Return the (X, Y) coordinate for the center point of the cell that contains the specified text.  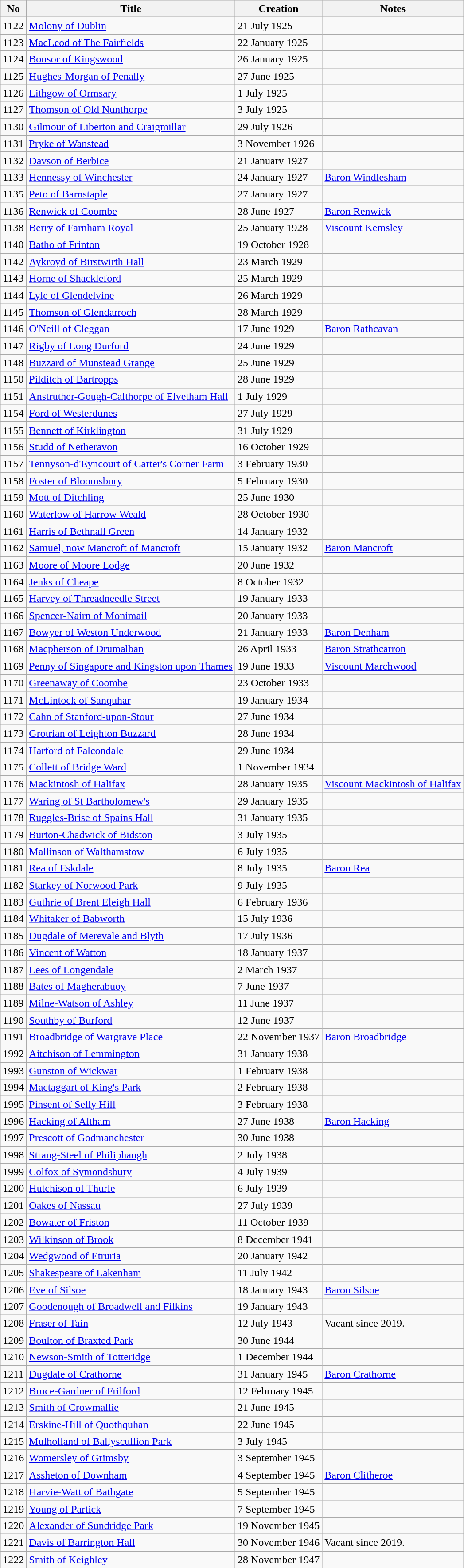
1124 (13, 59)
25 January 1928 (278, 228)
1208 (13, 1324)
1144 (13, 295)
Harford of Falcondale (131, 751)
21 January 1933 (278, 632)
1177 (13, 801)
Starkey of Norwood Park (131, 885)
28 November 1947 (278, 1559)
Creation (278, 9)
1182 (13, 885)
7 June 1937 (278, 986)
31 July 1929 (278, 430)
19 October 1928 (278, 245)
Guthrie of Brent Eleigh Hall (131, 902)
1186 (13, 952)
17 June 1929 (278, 329)
Baron Hacking (393, 1121)
Jenks of Cheape (131, 582)
1214 (13, 1425)
8 December 1941 (278, 1239)
Gunston of Wickwar (131, 1071)
Tennyson-d'Eyncourt of Carter's Corner Farm (131, 464)
Broadbridge of Wargrave Place (131, 1037)
17 July 1936 (278, 936)
1997 (13, 1138)
Hennessy of Winchester (131, 177)
1154 (13, 413)
1162 (13, 548)
3 July 1945 (278, 1441)
25 June 1930 (278, 498)
1206 (13, 1290)
1181 (13, 868)
Rigby of Long Durford (131, 346)
1170 (13, 683)
Boulton of Braxted Park (131, 1340)
1201 (13, 1205)
12 June 1937 (278, 1020)
Molony of Dublin (131, 26)
25 June 1929 (278, 363)
1155 (13, 430)
27 July 1929 (278, 413)
Ruggles-Brise of Spains Hall (131, 818)
1 November 1934 (278, 767)
15 July 1936 (278, 919)
Pilditch of Bartropps (131, 379)
Peto of Barnstaple (131, 194)
Hutchison of Thurle (131, 1189)
1132 (13, 160)
Dugdale of Merevale and Blyth (131, 936)
Mactaggart of King's Park (131, 1088)
1127 (13, 110)
19 November 1945 (278, 1525)
Bowater of Friston (131, 1222)
1207 (13, 1307)
Penny of Singapore and Kingston upon Thames (131, 666)
Greenaway of Coombe (131, 683)
Buzzard of Munstead Grange (131, 363)
Prescott of Godmanchester (131, 1138)
6 July 1935 (278, 852)
Aitchison of Lemmington (131, 1054)
1992 (13, 1054)
Renwick of Coombe (131, 211)
1164 (13, 582)
Bonsor of Kingswood (131, 59)
3 November 1926 (278, 143)
21 July 1925 (278, 26)
Waring of St Bartholomew's (131, 801)
12 July 1943 (278, 1324)
Dugdale of Crathorne (131, 1374)
4 September 1945 (278, 1475)
1169 (13, 666)
1140 (13, 245)
Lyle of Glendelvine (131, 295)
Baron Silsoe (393, 1290)
Batho of Frinton (131, 245)
Davson of Berbice (131, 160)
Mulholland of Ballyscullion Park (131, 1441)
Whitaker of Babworth (131, 919)
1159 (13, 498)
Erskine-Hill of Quothquhan (131, 1425)
Harris of Bethnall Green (131, 531)
2 March 1937 (278, 969)
8 October 1932 (278, 582)
19 January 1943 (278, 1307)
1143 (13, 279)
6 February 1936 (278, 902)
O'Neill of Cleggan (131, 329)
1145 (13, 312)
30 June 1938 (278, 1138)
1221 (13, 1542)
16 October 1929 (278, 447)
Vincent of Watton (131, 952)
5 February 1930 (278, 480)
Pryke of Wanstead (131, 143)
Shakespeare of Lakenham (131, 1273)
1171 (13, 700)
Baron Rathcavan (393, 329)
Alexander of Sundridge Park (131, 1525)
1222 (13, 1559)
1180 (13, 852)
Grotrian of Leighton Buzzard (131, 733)
Thomson of Old Nunthorpe (131, 110)
28 June 1929 (278, 379)
Viscount Marchwood (393, 666)
Aykroyd of Birstwirth Hall (131, 262)
Mackintosh of Halifax (131, 784)
Cahn of Stanford-upon-Stour (131, 716)
Baron Broadbridge (393, 1037)
1165 (13, 599)
23 October 1933 (278, 683)
31 January 1938 (278, 1054)
1996 (13, 1121)
Rea of Eskdale (131, 868)
Bennett of Kirklington (131, 430)
1131 (13, 143)
28 January 1935 (278, 784)
1133 (13, 177)
21 January 1927 (278, 160)
1200 (13, 1189)
1998 (13, 1155)
14 January 1932 (278, 531)
Hughes-Morgan of Penally (131, 76)
Anstruther-Gough-Calthorpe of Elvetham Hall (131, 396)
Waterlow of Harrow Weald (131, 515)
1161 (13, 531)
Thomson of Glendarroch (131, 312)
23 March 1929 (278, 262)
3 February 1930 (278, 464)
1 February 1938 (278, 1071)
1220 (13, 1525)
Bruce-Gardner of Frilford (131, 1391)
25 March 1929 (278, 279)
1142 (13, 262)
1123 (13, 43)
Southby of Burford (131, 1020)
31 January 1945 (278, 1374)
2 July 1938 (278, 1155)
1173 (13, 733)
1166 (13, 616)
1158 (13, 480)
No (13, 9)
27 January 1927 (278, 194)
1125 (13, 76)
1215 (13, 1441)
1 December 1944 (278, 1357)
28 June 1927 (278, 211)
Title (131, 9)
3 February 1938 (278, 1104)
Macpherson of Drumalban (131, 649)
Baron Renwick (393, 211)
Baron Mancroft (393, 548)
Foster of Bloomsbury (131, 480)
30 June 1944 (278, 1340)
1174 (13, 751)
1999 (13, 1172)
27 June 1925 (278, 76)
1150 (13, 379)
27 June 1934 (278, 716)
27 July 1939 (278, 1205)
Newson-Smith of Totteridge (131, 1357)
1204 (13, 1256)
1191 (13, 1037)
1148 (13, 363)
26 April 1933 (278, 649)
1188 (13, 986)
28 June 1934 (278, 733)
1219 (13, 1509)
8 July 1935 (278, 868)
Burton-Chadwick of Bidston (131, 835)
Studd of Netheravon (131, 447)
MacLeod of The Fairfields (131, 43)
Spencer-Nairn of Monimail (131, 616)
1209 (13, 1340)
12 February 1945 (278, 1391)
20 January 1933 (278, 616)
20 June 1932 (278, 565)
Pinsent of Selly Hill (131, 1104)
Baron Denham (393, 632)
22 November 1937 (278, 1037)
1218 (13, 1492)
1168 (13, 649)
Harvie-Watt of Bathgate (131, 1492)
Wedgwood of Etruria (131, 1256)
Samuel, now Mancroft of Mancroft (131, 548)
30 November 1946 (278, 1542)
1163 (13, 565)
1136 (13, 211)
22 June 1945 (278, 1425)
1212 (13, 1391)
1130 (13, 127)
1203 (13, 1239)
22 January 1925 (278, 43)
1211 (13, 1374)
Baron Windlesham (393, 177)
1216 (13, 1458)
Horne of Shackleford (131, 279)
1176 (13, 784)
Eve of Silsoe (131, 1290)
Baron Clitheroe (393, 1475)
19 January 1933 (278, 599)
Mott of Ditchling (131, 498)
15 January 1932 (278, 548)
Ford of Westerdunes (131, 413)
11 June 1937 (278, 1003)
Strang-Steel of Philiphaugh (131, 1155)
Goodenough of Broadwell and Filkins (131, 1307)
3 July 1935 (278, 835)
28 October 1930 (278, 515)
Smith of Keighley (131, 1559)
11 July 1942 (278, 1273)
1175 (13, 767)
Lees of Longendale (131, 969)
1151 (13, 396)
Smith of Crowmallie (131, 1408)
Viscount Kemsley (393, 228)
Gilmour of Liberton and Craigmillar (131, 127)
24 June 1929 (278, 346)
29 July 1926 (278, 127)
1122 (13, 26)
Fraser of Tain (131, 1324)
6 July 1939 (278, 1189)
26 March 1929 (278, 295)
11 October 1939 (278, 1222)
Baron Rea (393, 868)
1167 (13, 632)
5 September 1945 (278, 1492)
Mallinson of Walthamstow (131, 852)
Collett of Bridge Ward (131, 767)
3 July 1925 (278, 110)
1157 (13, 464)
1189 (13, 1003)
1183 (13, 902)
Colfox of Symondsbury (131, 1172)
1217 (13, 1475)
1994 (13, 1088)
1995 (13, 1104)
Lithgow of Ormsary (131, 93)
Oakes of Nassau (131, 1205)
9 July 1935 (278, 885)
1993 (13, 1071)
1179 (13, 835)
31 January 1935 (278, 818)
1210 (13, 1357)
Womersley of Grimsby (131, 1458)
1160 (13, 515)
1205 (13, 1273)
1184 (13, 919)
2 February 1938 (278, 1088)
1178 (13, 818)
29 June 1934 (278, 751)
McLintock of Sanquhar (131, 700)
Baron Strathcarron (393, 649)
4 July 1939 (278, 1172)
Wilkinson of Brook (131, 1239)
1213 (13, 1408)
1185 (13, 936)
Harvey of Threadneedle Street (131, 599)
Berry of Farnham Royal (131, 228)
Notes (393, 9)
19 June 1933 (278, 666)
26 January 1925 (278, 59)
1156 (13, 447)
Bowyer of Weston Underwood (131, 632)
29 January 1935 (278, 801)
1 July 1925 (278, 93)
21 June 1945 (278, 1408)
1147 (13, 346)
28 March 1929 (278, 312)
27 June 1938 (278, 1121)
1190 (13, 1020)
1126 (13, 93)
Moore of Moore Lodge (131, 565)
1187 (13, 969)
Hacking of Altham (131, 1121)
Bates of Magherabuoy (131, 986)
3 September 1945 (278, 1458)
18 January 1937 (278, 952)
1138 (13, 228)
18 January 1943 (278, 1290)
20 January 1942 (278, 1256)
Baron Crathorne (393, 1374)
Young of Partick (131, 1509)
19 January 1934 (278, 700)
1172 (13, 716)
7 September 1945 (278, 1509)
Davis of Barrington Hall (131, 1542)
Assheton of Downham (131, 1475)
1 July 1929 (278, 396)
Milne-Watson of Ashley (131, 1003)
24 January 1927 (278, 177)
1146 (13, 329)
1202 (13, 1222)
Viscount Mackintosh of Halifax (393, 784)
1135 (13, 194)
